Determine the [X, Y] coordinate at the center of the cell enclosing the given text.  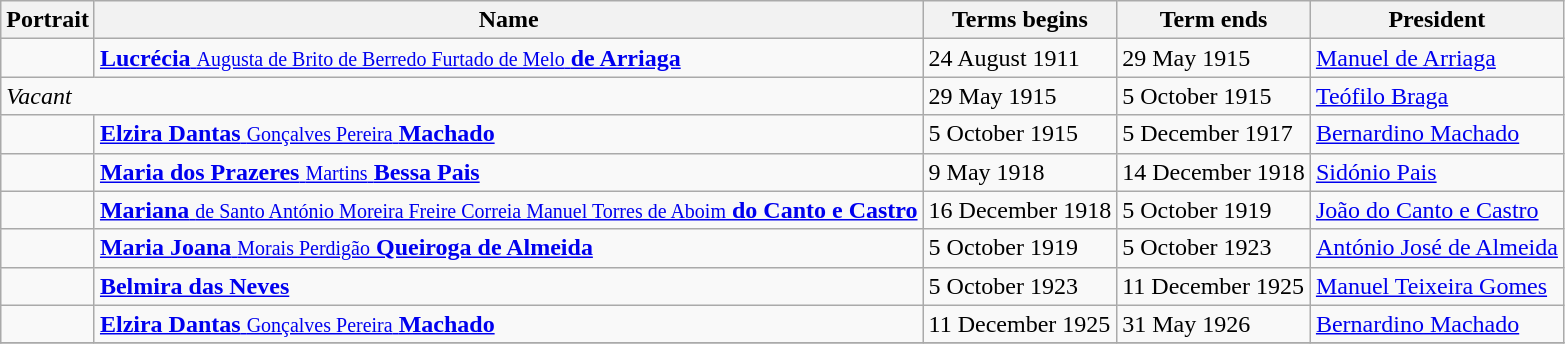
President [1436, 20]
Belmira das Neves [508, 286]
Teófilo Braga [1436, 96]
Mariana de Santo António Moreira Freire Correia Manuel Torres de Aboim do Canto e Castro [508, 210]
Portrait [48, 20]
16 December 1918 [1020, 210]
24 August 1911 [1020, 58]
5 December 1917 [1214, 134]
António José de Almeida [1436, 248]
Manuel de Arriaga [1436, 58]
Maria Joana Morais Perdigão Queiroga de Almeida [508, 248]
31 May 1926 [1214, 324]
Terms begins [1020, 20]
Maria dos Prazeres Martins Bessa Pais [508, 172]
14 December 1918 [1214, 172]
Name [508, 20]
Lucrécia Augusta de Brito de Berredo Furtado de Melo de Arriaga [508, 58]
9 May 1918 [1020, 172]
Vacant [462, 96]
João do Canto e Castro [1436, 210]
Sidónio Pais [1436, 172]
Manuel Teixeira Gomes [1436, 286]
Term ends [1214, 20]
